Detect which cell encompasses the target text, then output its (X, Y) center coordinate. 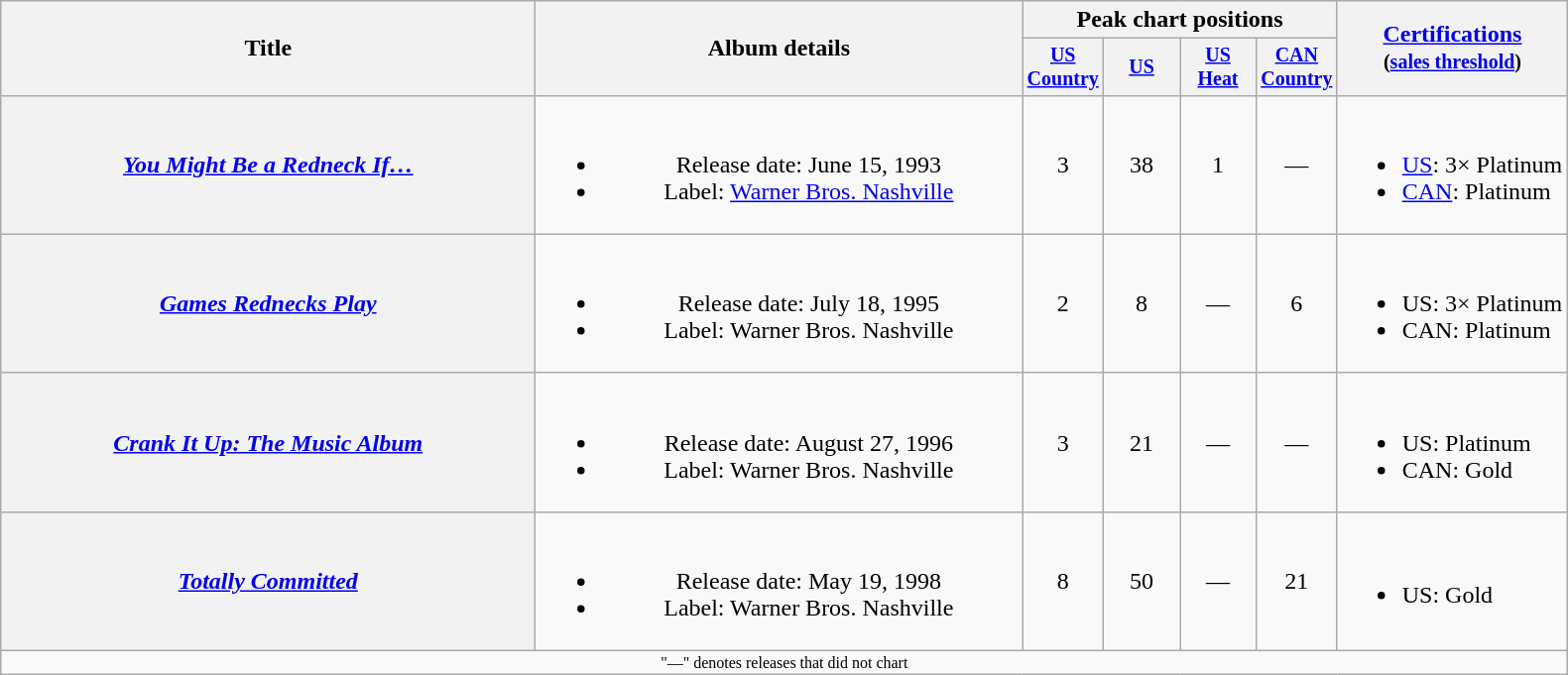
Certifications(sales threshold) (1452, 49)
Crank It Up: The Music Album (268, 442)
US (1143, 67)
Totally Committed (268, 581)
2 (1063, 303)
USHeat (1218, 67)
US Country (1063, 67)
1 (1218, 165)
38 (1143, 165)
Release date: July 18, 1995Label: Warner Bros. Nashville (780, 303)
Peak chart positions (1180, 20)
50 (1143, 581)
6 (1296, 303)
Games Rednecks Play (268, 303)
CAN Country (1296, 67)
Title (268, 49)
You Might Be a Redneck If… (268, 165)
Release date: June 15, 1993Label: Warner Bros. Nashville (780, 165)
"—" denotes releases that did not chart (784, 663)
Album details (780, 49)
US: PlatinumCAN: Gold (1452, 442)
Release date: May 19, 1998Label: Warner Bros. Nashville (780, 581)
US: Gold (1452, 581)
Release date: August 27, 1996Label: Warner Bros. Nashville (780, 442)
